Search for the cell housing the specified text and yield its [x, y] center coordinate. 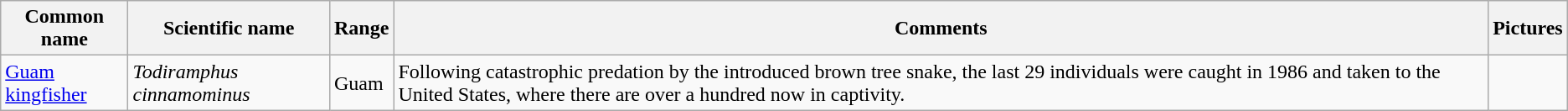
Range [361, 29]
Comments [941, 29]
Guam [361, 82]
Pictures [1528, 29]
Guam kingfisher [64, 82]
Common name [64, 29]
Todiramphus cinnamominus [229, 82]
Scientific name [229, 29]
